Locate the cell with the specified text and output its (x, y) center coordinate. 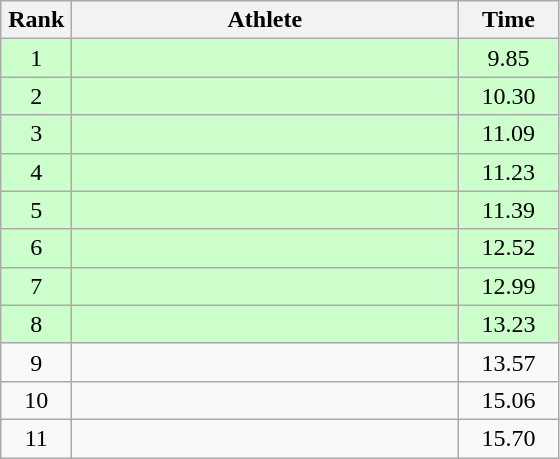
Athlete (265, 20)
8 (36, 324)
12.52 (508, 248)
11.23 (508, 172)
1 (36, 58)
Rank (36, 20)
15.70 (508, 438)
Time (508, 20)
2 (36, 96)
11.09 (508, 134)
15.06 (508, 400)
13.57 (508, 362)
11.39 (508, 210)
10 (36, 400)
13.23 (508, 324)
5 (36, 210)
12.99 (508, 286)
10.30 (508, 96)
7 (36, 286)
6 (36, 248)
9 (36, 362)
3 (36, 134)
4 (36, 172)
11 (36, 438)
9.85 (508, 58)
